Detect which cell encompasses the target text, then output its [X, Y] center coordinate. 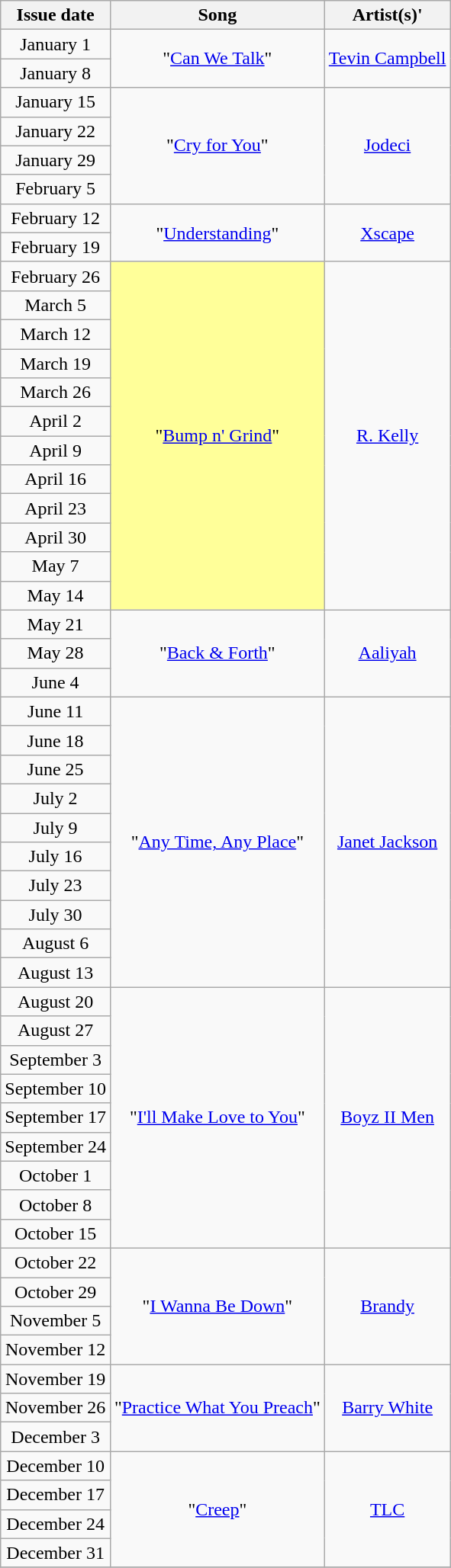
March 5 [56, 305]
December 10 [56, 1466]
Janet Jackson [388, 842]
December 24 [56, 1524]
December 3 [56, 1437]
October 22 [56, 1262]
March 19 [56, 364]
June 11 [56, 711]
January 29 [56, 160]
"Cry for You" [217, 146]
January 1 [56, 44]
November 12 [56, 1350]
Aaliyah [388, 653]
Brandy [388, 1306]
Issue date [56, 15]
May 14 [56, 595]
December 17 [56, 1495]
Xscape [388, 232]
"Bump n' Grind" [217, 436]
November 26 [56, 1408]
August 27 [56, 1031]
December 31 [56, 1553]
Song [217, 15]
June 25 [56, 769]
October 29 [56, 1292]
April 9 [56, 451]
July 2 [56, 798]
June 4 [56, 682]
February 5 [56, 189]
Artist(s)' [388, 15]
September 10 [56, 1089]
"Can We Talk" [217, 59]
June 18 [56, 740]
"Any Time, Any Place" [217, 842]
October 1 [56, 1175]
"I Wanna Be Down" [217, 1306]
Jodeci [388, 146]
February 19 [56, 247]
May 28 [56, 653]
April 16 [56, 479]
November 19 [56, 1379]
February 12 [56, 218]
September 3 [56, 1060]
April 30 [56, 537]
May 21 [56, 624]
"Practice What You Preach" [217, 1408]
January 22 [56, 131]
August 20 [56, 1002]
February 26 [56, 276]
September 24 [56, 1146]
July 16 [56, 857]
August 13 [56, 973]
"Creep" [217, 1509]
January 8 [56, 73]
April 23 [56, 508]
November 5 [56, 1321]
"I'll Make Love to You" [217, 1117]
"Back & Forth" [217, 653]
September 17 [56, 1117]
Tevin Campbell [388, 59]
October 8 [56, 1204]
Boyz II Men [388, 1117]
TLC [388, 1509]
March 12 [56, 334]
Barry White [388, 1408]
May 7 [56, 566]
"Understanding" [217, 232]
August 6 [56, 944]
July 9 [56, 827]
July 30 [56, 915]
April 2 [56, 422]
March 26 [56, 393]
July 23 [56, 886]
January 15 [56, 102]
R. Kelly [388, 436]
October 15 [56, 1233]
